Find where the given text appears and provide that cell's center as (x, y) coordinate. 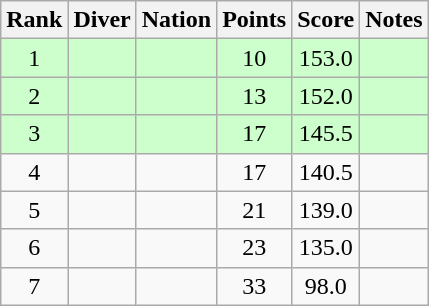
7 (34, 286)
139.0 (326, 210)
13 (254, 96)
Score (326, 20)
6 (34, 248)
23 (254, 248)
153.0 (326, 58)
145.5 (326, 134)
21 (254, 210)
1 (34, 58)
Points (254, 20)
Diver (102, 20)
140.5 (326, 172)
4 (34, 172)
152.0 (326, 96)
33 (254, 286)
98.0 (326, 286)
2 (34, 96)
10 (254, 58)
3 (34, 134)
Nation (176, 20)
Rank (34, 20)
Notes (394, 20)
135.0 (326, 248)
5 (34, 210)
